Scan for the cell matching the given text and deliver its (x, y) coordinate at center. 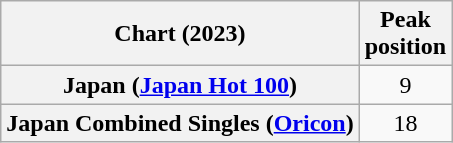
Chart (2023) (180, 34)
18 (405, 123)
9 (405, 85)
Japan (Japan Hot 100) (180, 85)
Japan Combined Singles (Oricon) (180, 123)
Peakposition (405, 34)
